Return the [X, Y] coordinate for the center point of the cell that contains the specified text.  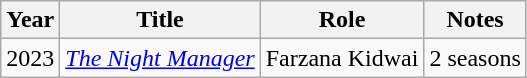
The Night Manager [160, 58]
Role [342, 20]
Year [30, 20]
2023 [30, 58]
2 seasons [475, 58]
Notes [475, 20]
Title [160, 20]
Farzana Kidwai [342, 58]
